Capture the cell that displays the provided text and extract its (x, y) central coordinate. 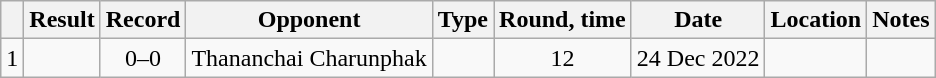
24 Dec 2022 (698, 58)
1 (12, 58)
Record (143, 20)
12 (563, 58)
Result (62, 20)
Location (816, 20)
Thananchai Charunphak (309, 58)
Round, time (563, 20)
Opponent (309, 20)
0–0 (143, 58)
Date (698, 20)
Notes (901, 20)
Type (462, 20)
